From the cell containing the given text, extract its center point as [X, Y] coordinate. 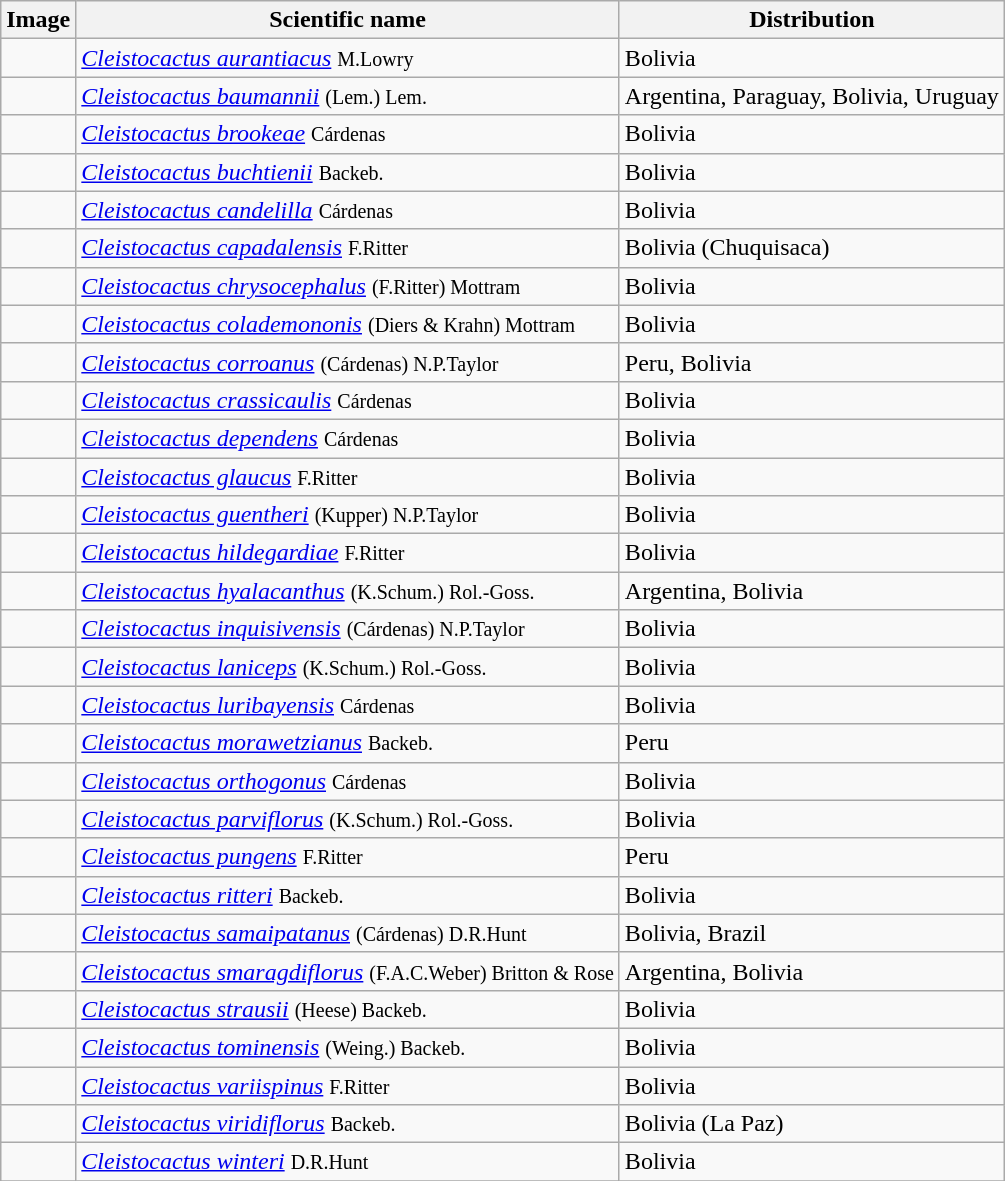
Cleistocactus luribayensis Cárdenas [348, 705]
Cleistocactus viridiflorus Backeb. [348, 1124]
Cleistocactus pungens F.Ritter [348, 857]
Scientific name [348, 20]
Cleistocactus hyalacanthus (K.Schum.) Rol.-Goss. [348, 591]
Cleistocactus candelilla Cárdenas [348, 210]
Cleistocactus colademononis (Diers & Krahn) Mottram [348, 324]
Cleistocactus brookeae Cárdenas [348, 134]
Bolivia, Brazil [812, 933]
Cleistocactus inquisivensis (Cárdenas) N.P.Taylor [348, 629]
Peru, Bolivia [812, 362]
Cleistocactus tominensis (Weing.) Backeb. [348, 1047]
Bolivia (Chuquisaca) [812, 248]
Cleistocactus corroanus (Cárdenas) N.P.Taylor [348, 362]
Cleistocactus orthogonus Cárdenas [348, 781]
Cleistocactus smaragdiflorus (F.A.C.Weber) Britton & Rose [348, 971]
Cleistocactus laniceps (K.Schum.) Rol.-Goss. [348, 667]
Bolivia (La Paz) [812, 1124]
Cleistocactus ritteri Backeb. [348, 895]
Cleistocactus baumannii (Lem.) Lem. [348, 96]
Cleistocactus aurantiacus M.Lowry [348, 58]
Cleistocactus samaipatanus (Cárdenas) D.R.Hunt [348, 933]
Cleistocactus crassicaulis Cárdenas [348, 400]
Image [38, 20]
Cleistocactus strausii (Heese) Backeb. [348, 1009]
Cleistocactus glaucus F.Ritter [348, 477]
Cleistocactus dependens Cárdenas [348, 438]
Cleistocactus parviflorus (K.Schum.) Rol.-Goss. [348, 819]
Argentina, Paraguay, Bolivia, Uruguay [812, 96]
Cleistocactus variispinus F.Ritter [348, 1085]
Cleistocactus morawetzianus Backeb. [348, 743]
Distribution [812, 20]
Cleistocactus guentheri (Kupper) N.P.Taylor [348, 515]
Cleistocactus hildegardiae F.Ritter [348, 553]
Cleistocactus buchtienii Backeb. [348, 172]
Cleistocactus chrysocephalus (F.Ritter) Mottram [348, 286]
Cleistocactus winteri D.R.Hunt [348, 1162]
Cleistocactus capadalensis F.Ritter [348, 248]
